Find where the given text appears and provide that cell's center as (X, Y) coordinate. 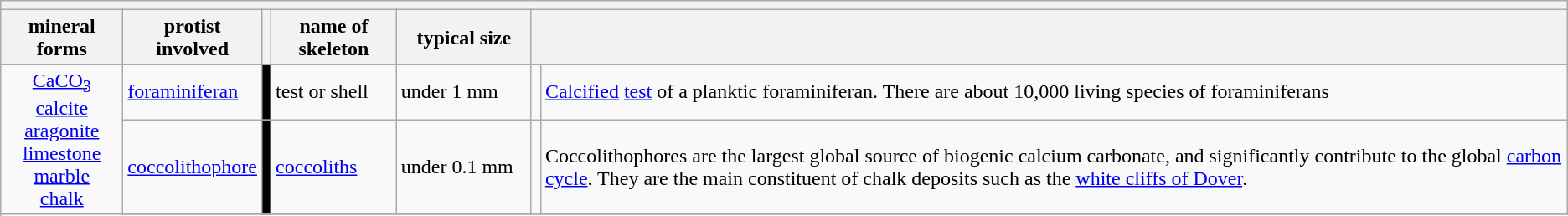
protistinvolved (193, 37)
under 1 mm (464, 92)
foraminiferan (193, 92)
under 0.1 mm (464, 167)
coccolithophore (193, 167)
name of skeleton (334, 37)
Calcified test of a planktic foraminiferan. There are about 10,000 living species of foraminiferans (1054, 92)
typical size (464, 37)
test or shell (334, 92)
CaCO3calcitearagonitelimestonemarblechalk (62, 139)
coccoliths (334, 167)
mineralforms (62, 37)
